Provide the (X, Y) coordinate of the cell's center where the given text is located.  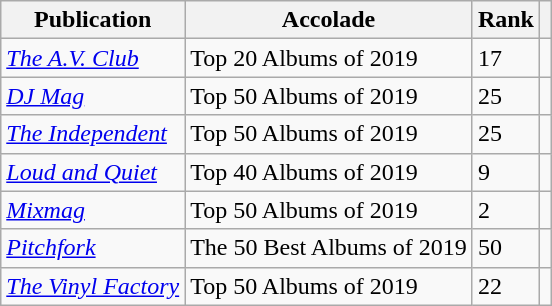
22 (506, 286)
17 (506, 58)
9 (506, 172)
Top 40 Albums of 2019 (329, 172)
The Vinyl Factory (93, 286)
Rank (506, 20)
Publication (93, 20)
The Independent (93, 134)
Top 20 Albums of 2019 (329, 58)
The A.V. Club (93, 58)
Accolade (329, 20)
50 (506, 248)
Mixmag (93, 210)
Pitchfork (93, 248)
DJ Mag (93, 96)
Loud and Quiet (93, 172)
2 (506, 210)
The 50 Best Albums of 2019 (329, 248)
